Return [x, y] of the center of cell containing provided text 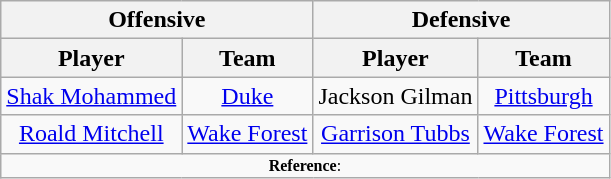
Jackson Gilman [396, 96]
Roald Mitchell [92, 134]
Reference: [305, 165]
Garrison Tubbs [396, 134]
Shak Mohammed [92, 96]
Defensive [461, 20]
Offensive [157, 20]
Pittsburgh [544, 96]
Duke [248, 96]
